From the cell containing the given text, extract its center point as [x, y] coordinate. 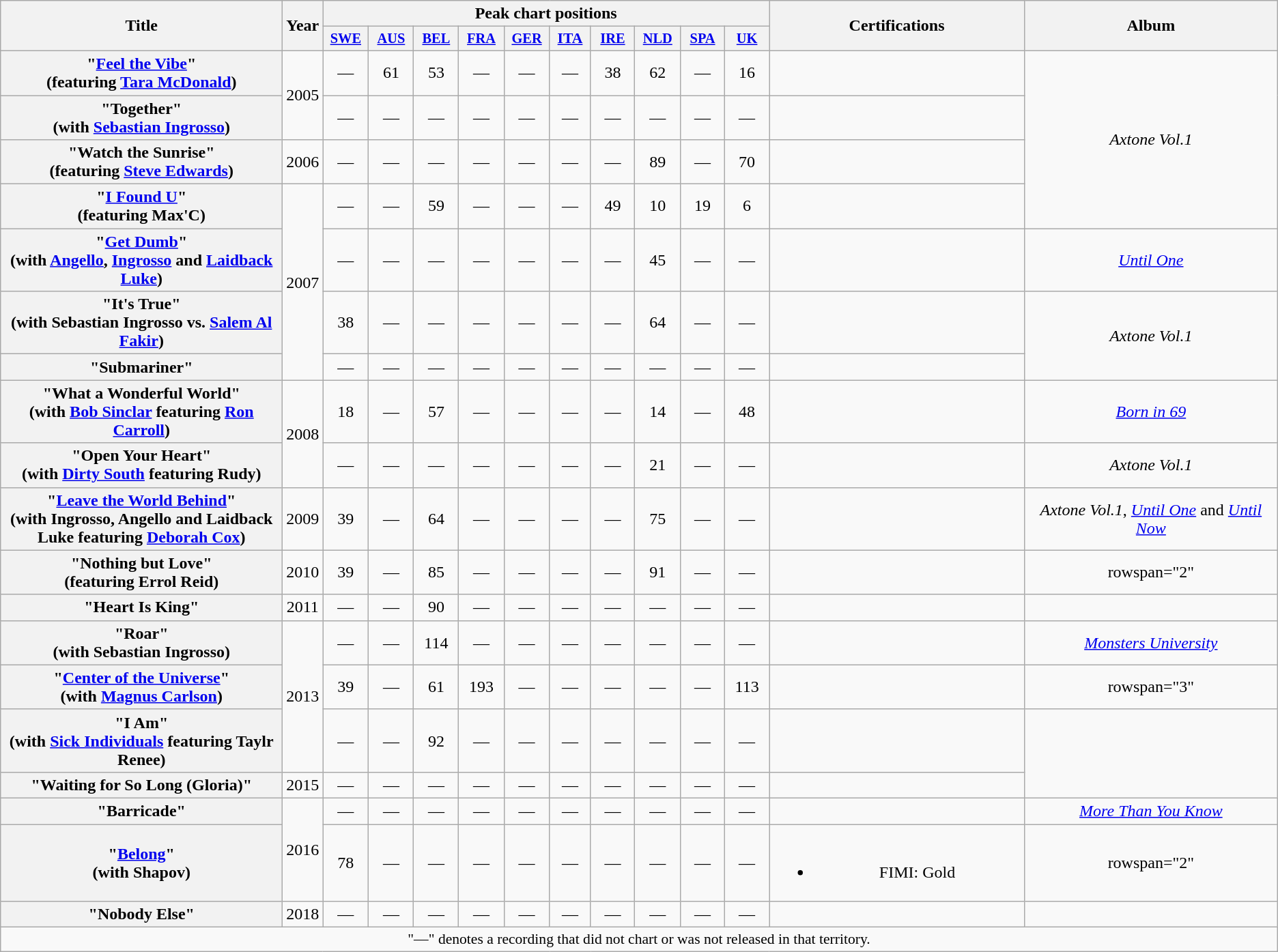
"It's True"(with Sebastian Ingrosso vs. Salem Al Fakir) [142, 323]
49 [613, 206]
"Waiting for So Long (Gloria)" [142, 785]
IRE [613, 39]
Monsters University [1151, 643]
85 [436, 572]
2006 [303, 162]
Until One [1151, 260]
"Center of the Universe"(with Magnus Carlson) [142, 687]
21 [658, 465]
"Belong"(with Shapov) [142, 863]
Album [1151, 26]
"I Am"(with Sick Individuals featuring Taylr Renee) [142, 740]
"Barricade" [142, 811]
2007 [303, 283]
UK [747, 39]
"—" denotes a recording that did not chart or was not released in that territory. [639, 940]
92 [436, 740]
2011 [303, 607]
"What a Wonderful World"(with Bob Sinclar featuring Ron Carroll) [142, 412]
"Leave the World Behind"(with Ingrosso, Angello and Laidback Luke featuring Deborah Cox) [142, 519]
GER [527, 39]
"Nothing but Love"(featuring Errol Reid) [142, 572]
"Submariner" [142, 367]
Year [303, 26]
70 [747, 162]
Axtone Vol.1, Until One and Until Now [1151, 519]
16 [747, 72]
"Nobody Else" [142, 914]
2015 [303, 785]
More Than You Know [1151, 811]
2005 [303, 95]
10 [658, 206]
Certifications [897, 26]
2013 [303, 696]
53 [436, 72]
48 [747, 412]
2009 [303, 519]
78 [345, 863]
"Get Dumb"(with Angello, Ingrosso and Laidback Luke) [142, 260]
2018 [303, 914]
"Open Your Heart"(with Dirty South featuring Rudy) [142, 465]
6 [747, 206]
rowspan="3" [1151, 687]
193 [481, 687]
Born in 69 [1151, 412]
62 [658, 72]
91 [658, 572]
FRA [481, 39]
"Heart Is King" [142, 607]
18 [345, 412]
SWE [345, 39]
14 [658, 412]
59 [436, 206]
Peak chart positions [546, 14]
2010 [303, 572]
ITA [570, 39]
2008 [303, 434]
19 [703, 206]
FIMI: Gold [897, 863]
113 [747, 687]
AUS [391, 39]
114 [436, 643]
BEL [436, 39]
2016 [303, 849]
89 [658, 162]
75 [658, 519]
57 [436, 412]
NLD [658, 39]
"Together"(with Sebastian Ingrosso) [142, 117]
"Roar"(with Sebastian Ingrosso) [142, 643]
Title [142, 26]
45 [658, 260]
"Feel the Vibe"(featuring Tara McDonald) [142, 72]
SPA [703, 39]
"I Found U"(featuring Max'C) [142, 206]
90 [436, 607]
"Watch the Sunrise"(featuring Steve Edwards) [142, 162]
